Search for the cell housing the specified text and yield its [X, Y] center coordinate. 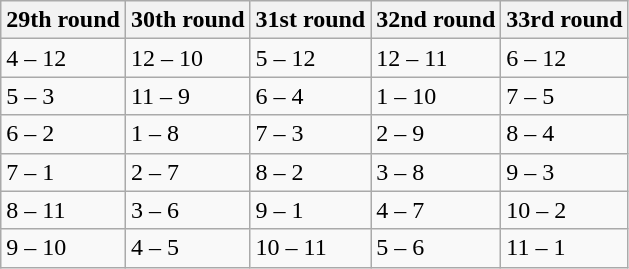
32nd round [436, 20]
8 – 11 [64, 210]
9 – 1 [310, 210]
6 – 4 [310, 96]
5 – 3 [64, 96]
7 – 5 [564, 96]
1 – 10 [436, 96]
11 – 1 [564, 248]
6 – 2 [64, 134]
31st round [310, 20]
5 – 6 [436, 248]
10 – 11 [310, 248]
30th round [188, 20]
8 – 2 [310, 172]
8 – 4 [564, 134]
7 – 3 [310, 134]
9 – 10 [64, 248]
2 – 7 [188, 172]
10 – 2 [564, 210]
4 – 5 [188, 248]
12 – 11 [436, 58]
6 – 12 [564, 58]
3 – 8 [436, 172]
3 – 6 [188, 210]
4 – 12 [64, 58]
29th round [64, 20]
33rd round [564, 20]
7 – 1 [64, 172]
2 – 9 [436, 134]
1 – 8 [188, 134]
9 – 3 [564, 172]
4 – 7 [436, 210]
12 – 10 [188, 58]
5 – 12 [310, 58]
11 – 9 [188, 96]
